Determine the (X, Y) coordinate at the center of the cell enclosing the given text.  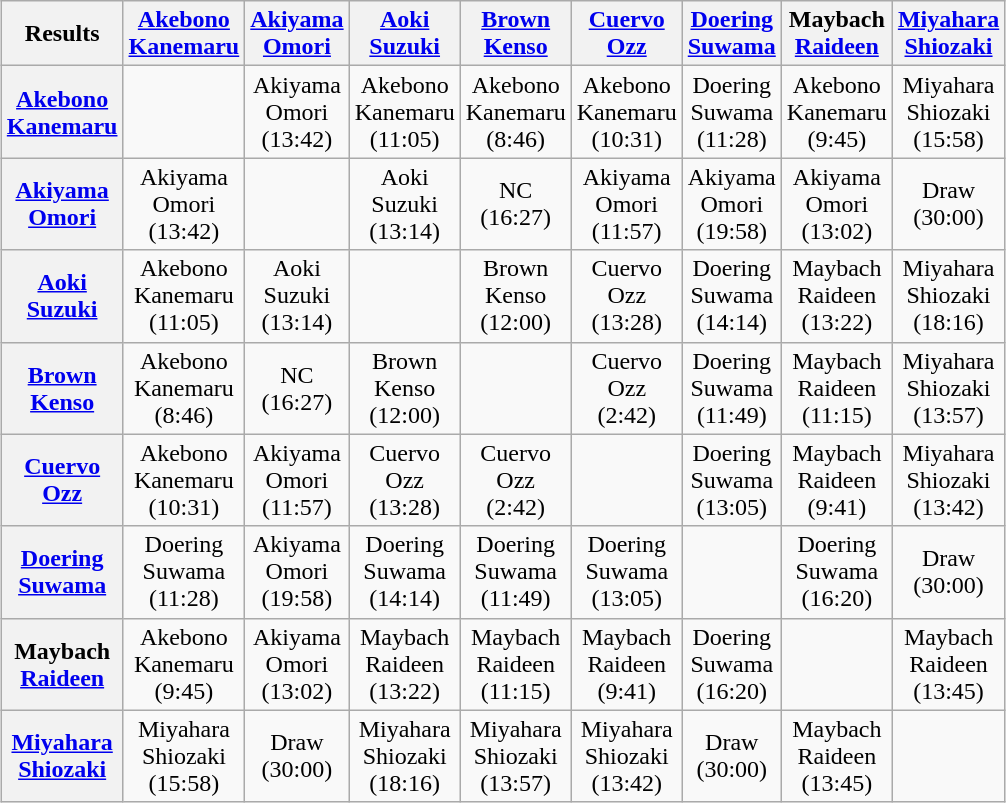
Results (62, 34)
